Capture the cell that displays the provided text and extract its (X, Y) central coordinate. 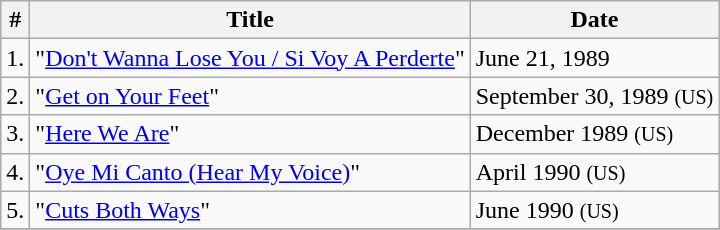
2. (16, 96)
June 1990 (US) (594, 210)
"Here We Are" (250, 134)
December 1989 (US) (594, 134)
Date (594, 20)
June 21, 1989 (594, 58)
"Don't Wanna Lose You / Si Voy A Perderte" (250, 58)
"Oye Mi Canto (Hear My Voice)" (250, 172)
5. (16, 210)
April 1990 (US) (594, 172)
1. (16, 58)
"Cuts Both Ways" (250, 210)
"Get on Your Feet" (250, 96)
3. (16, 134)
4. (16, 172)
# (16, 20)
September 30, 1989 (US) (594, 96)
Title (250, 20)
